Provide the [x, y] coordinate of the cell's center where the given text is located.  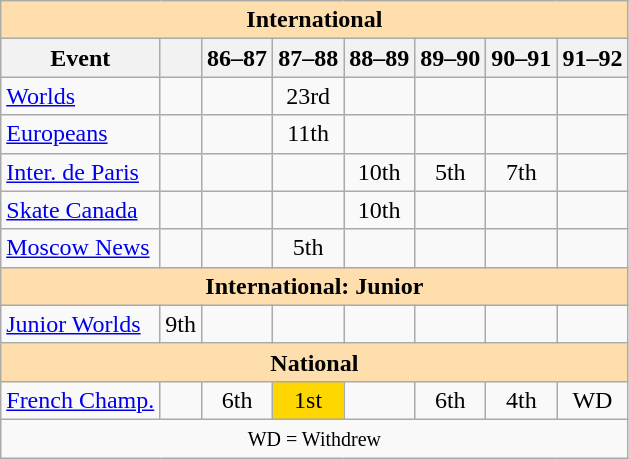
23rd [308, 96]
1st [308, 400]
International: Junior [314, 286]
Skate Canada [80, 210]
French Champ. [80, 400]
9th [181, 324]
National [314, 362]
86–87 [238, 58]
WD = Withdrew [314, 438]
4th [522, 400]
Junior Worlds [80, 324]
Inter. de Paris [80, 172]
87–88 [308, 58]
International [314, 20]
88–89 [380, 58]
Europeans [80, 134]
WD [592, 400]
89–90 [450, 58]
Worlds [80, 96]
90–91 [522, 58]
7th [522, 172]
Moscow News [80, 248]
91–92 [592, 58]
11th [308, 134]
Event [80, 58]
